From the cell containing the given text, extract its center point as (X, Y) coordinate. 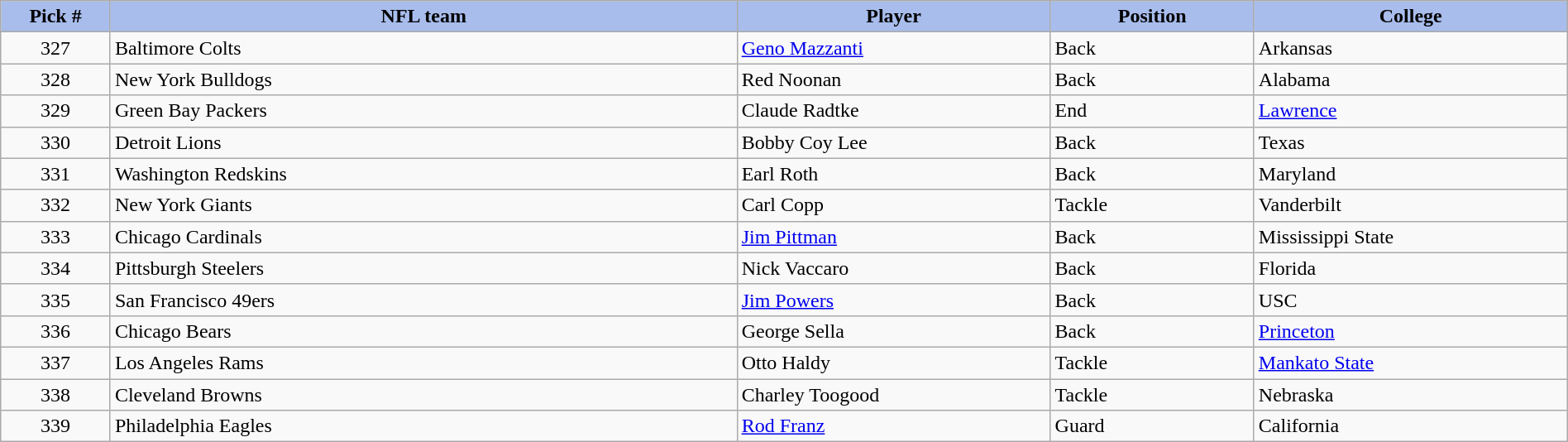
Los Angeles Rams (423, 363)
339 (56, 426)
California (1411, 426)
337 (56, 363)
Position (1152, 17)
336 (56, 331)
Red Noonan (893, 79)
Jim Pittman (893, 237)
Vanderbilt (1411, 205)
331 (56, 174)
Carl Copp (893, 205)
Baltimore Colts (423, 48)
332 (56, 205)
Washington Redskins (423, 174)
Rod Franz (893, 426)
Claude Radtke (893, 111)
Guard (1152, 426)
Florida (1411, 268)
Lawrence (1411, 111)
New York Giants (423, 205)
333 (56, 237)
Chicago Bears (423, 331)
Mississippi State (1411, 237)
Chicago Cardinals (423, 237)
Detroit Lions (423, 142)
New York Bulldogs (423, 79)
College (1411, 17)
Charley Toogood (893, 395)
327 (56, 48)
328 (56, 79)
Geno Mazzanti (893, 48)
Cleveland Browns (423, 395)
End (1152, 111)
Bobby Coy Lee (893, 142)
Alabama (1411, 79)
Philadelphia Eagles (423, 426)
Earl Roth (893, 174)
San Francisco 49ers (423, 300)
Arkansas (1411, 48)
Player (893, 17)
330 (56, 142)
Princeton (1411, 331)
334 (56, 268)
338 (56, 395)
Otto Haldy (893, 363)
Jim Powers (893, 300)
Pittsburgh Steelers (423, 268)
Maryland (1411, 174)
Mankato State (1411, 363)
329 (56, 111)
USC (1411, 300)
Nick Vaccaro (893, 268)
Texas (1411, 142)
George Sella (893, 331)
Pick # (56, 17)
Nebraska (1411, 395)
335 (56, 300)
Green Bay Packers (423, 111)
NFL team (423, 17)
